Output the (X, Y) coordinate of the center of the cell containing the given text.  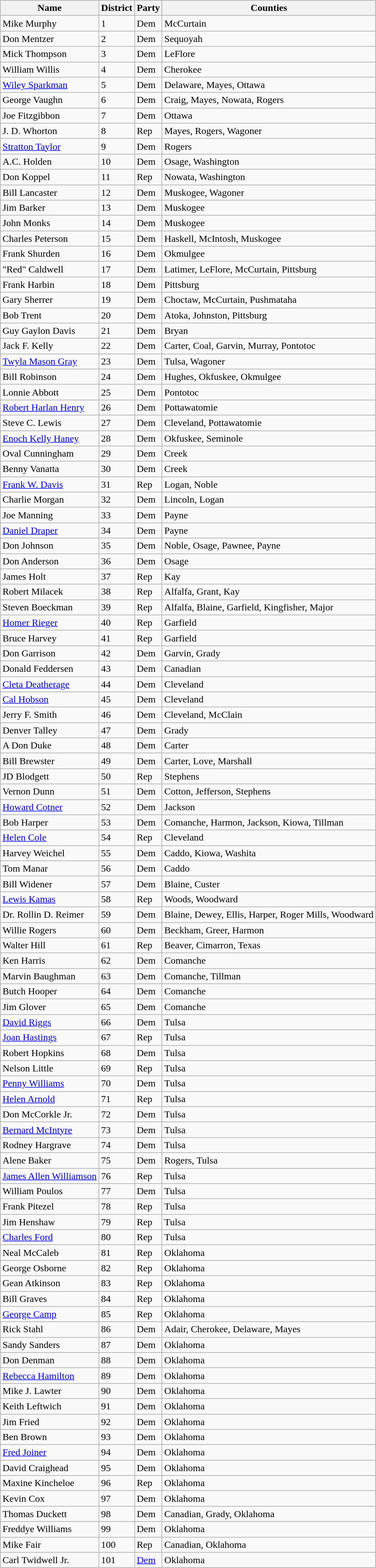
26 (117, 407)
95 (117, 1468)
Jim Barker (50, 208)
Comanche, Tillman (269, 976)
89 (117, 1375)
60 (117, 930)
A Don Duke (50, 746)
Oval Cunningham (50, 454)
Robert Harlan Henry (50, 407)
Helen Cole (50, 838)
Blaine, Custer (269, 884)
46 (117, 715)
J. D. Whorton (50, 131)
90 (117, 1391)
Garvin, Grady (269, 653)
Donald Feddersen (50, 669)
14 (117, 223)
A.C. Holden (50, 161)
44 (117, 684)
Ken Harris (50, 961)
21 (117, 331)
Ben Brown (50, 1437)
49 (117, 761)
25 (117, 392)
Pottawatomie (269, 407)
Carter (269, 746)
Name (50, 8)
80 (117, 1237)
Bruce Harvey (50, 638)
Beaver, Cimarron, Texas (269, 945)
Grady (269, 730)
Cleveland, McClain (269, 715)
7 (117, 115)
Gean Atkinson (50, 1283)
Canadian (269, 669)
Don Denman (50, 1360)
65 (117, 1007)
73 (117, 1130)
81 (117, 1253)
41 (117, 638)
66 (117, 1022)
Jackson (269, 807)
82 (117, 1268)
Joe Manning (50, 515)
Dr. Rollin D. Reimer (50, 914)
Bob Trent (50, 315)
88 (117, 1360)
Joe Fitzgibbon (50, 115)
Benny Vanatta (50, 469)
Jim Fried (50, 1421)
99 (117, 1529)
28 (117, 438)
Noble, Osage, Pawnee, Payne (269, 546)
11 (117, 177)
Joan Hastings (50, 1038)
Bill Brewster (50, 761)
33 (117, 515)
40 (117, 623)
101 (117, 1560)
72 (117, 1114)
Steve C. Lewis (50, 423)
George Vaughn (50, 100)
Rick Stahl (50, 1329)
Willie Rogers (50, 930)
Mick Thompson (50, 54)
Cherokee (269, 69)
Lincoln, Logan (269, 500)
Pittsburg (269, 285)
Craig, Mayes, Nowata, Rogers (269, 100)
Ottawa (269, 115)
Rebecca Hamilton (50, 1375)
86 (117, 1329)
1 (117, 23)
93 (117, 1437)
Twyla Mason Gray (50, 361)
Osage (269, 561)
Robert Milacek (50, 592)
84 (117, 1299)
Cleveland, Pottawatomie (269, 423)
Sandy Sanders (50, 1345)
Fred Joiner (50, 1453)
Haskell, McIntosh, Muskogee (269, 239)
Don Johnson (50, 546)
Cal Hobson (50, 700)
Keith Leftwich (50, 1406)
Cotton, Jefferson, Stephens (269, 792)
Rogers (269, 146)
42 (117, 653)
Thomas Duckett (50, 1514)
Daniel Draper (50, 530)
Blaine, Dewey, Ellis, Harper, Roger Mills, Woodward (269, 914)
Freddye Williams (50, 1529)
12 (117, 193)
36 (117, 561)
Jerry F. Smith (50, 715)
William Poulos (50, 1191)
Caddo (269, 868)
Muskogee, Wagoner (269, 193)
18 (117, 285)
62 (117, 961)
Lonnie Abbott (50, 392)
Penny Williams (50, 1084)
Bill Lancaster (50, 193)
Bernard McIntyre (50, 1130)
Charlie Morgan (50, 500)
District (117, 8)
JD Blodgett (50, 776)
63 (117, 976)
Mike Fair (50, 1545)
2 (117, 39)
53 (117, 822)
John Monks (50, 223)
68 (117, 1053)
70 (117, 1084)
Hughes, Okfuskee, Okmulgee (269, 377)
"Red" Caldwell (50, 269)
Party (148, 8)
Butch Hooper (50, 992)
Guy Gaylon Davis (50, 331)
Jack F. Kelly (50, 346)
Mayes, Rogers, Wagoner (269, 131)
Frank Harbin (50, 285)
17 (117, 269)
31 (117, 484)
45 (117, 700)
Carter, Love, Marshall (269, 761)
Latimer, LeFlore, McCurtain, Pittsburg (269, 269)
Canadian, Oklahoma (269, 1545)
Beckham, Greer, Harmon (269, 930)
Mike Murphy (50, 23)
55 (117, 853)
Bill Widener (50, 884)
McCurtain (269, 23)
Walter Hill (50, 945)
79 (117, 1222)
Woods, Woodward (269, 899)
23 (117, 361)
32 (117, 500)
6 (117, 100)
Caddo, Kiowa, Washita (269, 853)
Alene Baker (50, 1160)
Kay (269, 576)
Don Mentzer (50, 39)
Osage, Washington (269, 161)
Choctaw, McCurtain, Pushmataha (269, 300)
William Willis (50, 69)
10 (117, 161)
5 (117, 85)
61 (117, 945)
71 (117, 1099)
94 (117, 1453)
57 (117, 884)
Bill Graves (50, 1299)
Okfuskee, Seminole (269, 438)
Enoch Kelly Haney (50, 438)
37 (117, 576)
97 (117, 1499)
Charles Peterson (50, 239)
51 (117, 792)
Bryan (269, 331)
Marvin Baughman (50, 976)
100 (117, 1545)
96 (117, 1483)
56 (117, 868)
Steven Boeckman (50, 607)
50 (117, 776)
Atoka, Johnston, Pittsburg (269, 315)
78 (117, 1207)
27 (117, 423)
16 (117, 254)
Bill Robinson (50, 377)
4 (117, 69)
39 (117, 607)
29 (117, 454)
Don Garrison (50, 653)
43 (117, 669)
James Allen Williamson (50, 1176)
87 (117, 1345)
48 (117, 746)
9 (117, 146)
19 (117, 300)
Lewis Kamas (50, 899)
22 (117, 346)
Okmulgee (269, 254)
8 (117, 131)
30 (117, 469)
77 (117, 1191)
Gary Sherrer (50, 300)
13 (117, 208)
59 (117, 914)
15 (117, 239)
Howard Cotner (50, 807)
Carl Twidwell Jr. (50, 1560)
35 (117, 546)
85 (117, 1314)
Adair, Cherokee, Delaware, Mayes (269, 1329)
Stratton Taylor (50, 146)
Stephens (269, 776)
Counties (269, 8)
Maxine Kincheloe (50, 1483)
Logan, Noble (269, 484)
Rogers, Tulsa (269, 1160)
George Camp (50, 1314)
54 (117, 838)
Wiley Sparkman (50, 85)
34 (117, 530)
David Riggs (50, 1022)
75 (117, 1160)
Helen Arnold (50, 1099)
92 (117, 1421)
83 (117, 1283)
52 (117, 807)
Tom Manar (50, 868)
Delaware, Mayes, Ottawa (269, 85)
Don McCorkle Jr. (50, 1114)
Homer Rieger (50, 623)
Comanche, Harmon, Jackson, Kiowa, Tillman (269, 822)
67 (117, 1038)
Frank Shurden (50, 254)
Don Koppel (50, 177)
Robert Hopkins (50, 1053)
Carter, Coal, Garvin, Murray, Pontotoc (269, 346)
64 (117, 992)
3 (117, 54)
20 (117, 315)
Harvey Weichel (50, 853)
Bob Harper (50, 822)
Nowata, Washington (269, 177)
Neal McCaleb (50, 1253)
LeFlore (269, 54)
Kevin Cox (50, 1499)
24 (117, 377)
Frank W. Davis (50, 484)
76 (117, 1176)
George Osborne (50, 1268)
58 (117, 899)
Alfalfa, Grant, Kay (269, 592)
38 (117, 592)
Sequoyah (269, 39)
Frank Pitezel (50, 1207)
69 (117, 1068)
Tulsa, Wagoner (269, 361)
Nelson Little (50, 1068)
74 (117, 1145)
Jim Henshaw (50, 1222)
47 (117, 730)
Mike J. Lawter (50, 1391)
Charles Ford (50, 1237)
Cleta Deatherage (50, 684)
James Holt (50, 576)
91 (117, 1406)
David Craighead (50, 1468)
Pontotoc (269, 392)
98 (117, 1514)
Vernon Dunn (50, 792)
Don Anderson (50, 561)
Rodney Hargrave (50, 1145)
Canadian, Grady, Oklahoma (269, 1514)
Jim Glover (50, 1007)
Denver Talley (50, 730)
Alfalfa, Blaine, Garfield, Kingfisher, Major (269, 607)
